Provide the (x, y) coordinate of the cell's center where the given text is located.  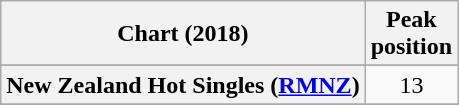
Chart (2018) (183, 34)
13 (411, 85)
New Zealand Hot Singles (RMNZ) (183, 85)
Peak position (411, 34)
